Capture the cell that displays the provided text and extract its [x, y] central coordinate. 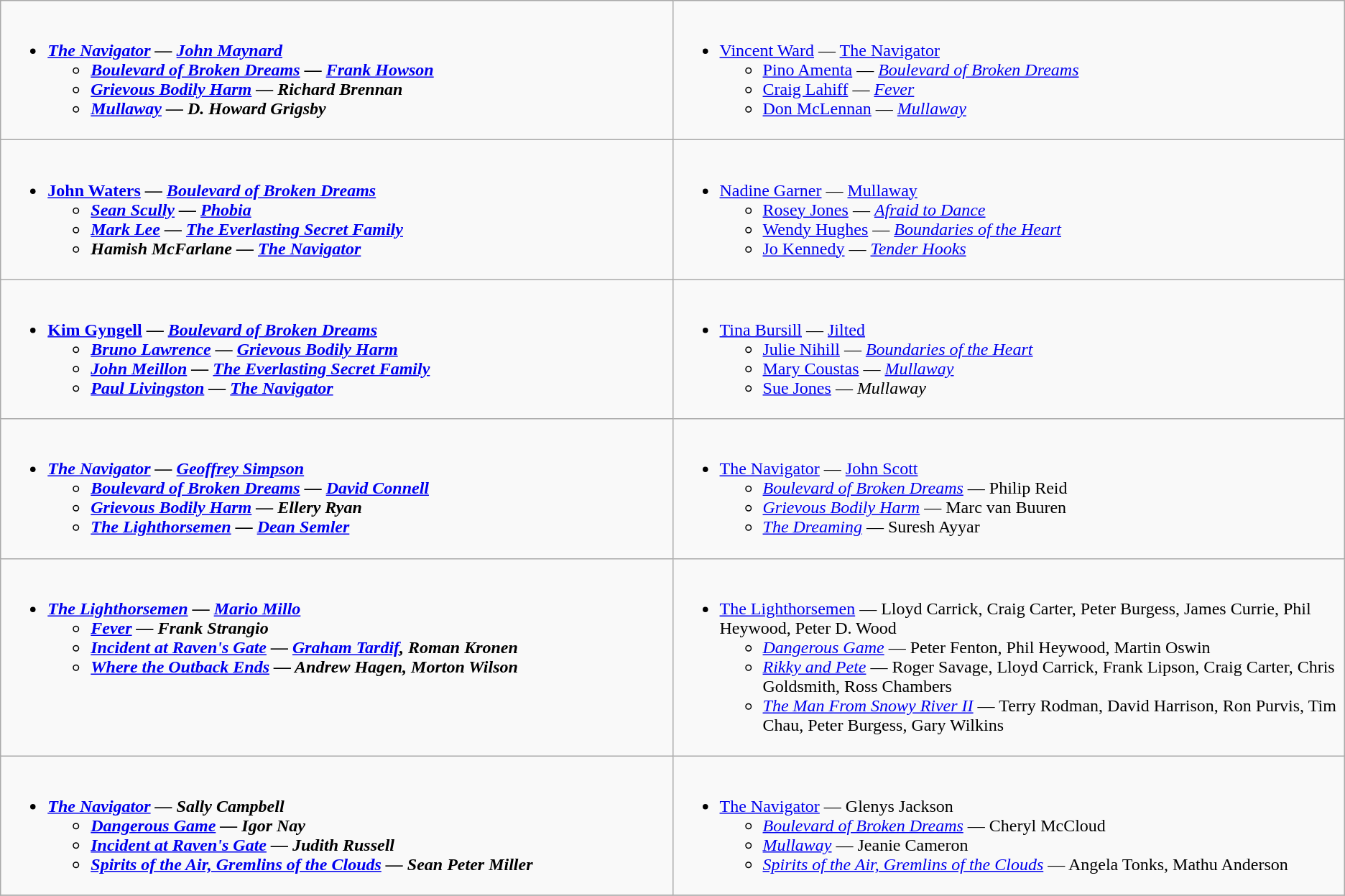
The Navigator — John ScottBoulevard of Broken Dreams — Philip ReidGrievous Bodily Harm — Marc van BuurenThe Dreaming — Suresh Ayyar [1009, 489]
John Waters — Boulevard of Broken DreamsSean Scully — PhobiaMark Lee — The Everlasting Secret FamilyHamish McFarlane — The Navigator [336, 210]
Vincent Ward — The NavigatorPino Amenta — Boulevard of Broken DreamsCraig Lahiff — FeverDon McLennan — Mullaway [1009, 70]
Tina Bursill — JiltedJulie Nihill — Boundaries of the HeartMary Coustas — MullawaySue Jones — Mullaway [1009, 349]
The Navigator — Geoffrey SimpsonBoulevard of Broken Dreams — David ConnellGrievous Bodily Harm — Ellery RyanThe Lighthorsemen — Dean Semler [336, 489]
Nadine Garner — MullawayRosey Jones — Afraid to DanceWendy Hughes — Boundaries of the HeartJo Kennedy — Tender Hooks [1009, 210]
The Navigator — John MaynardBoulevard of Broken Dreams — Frank HowsonGrievous Bodily Harm — Richard BrennanMullaway — D. Howard Grigsby [336, 70]
